For the text-containing cell, return its midpoint in [X, Y] coordinate format. 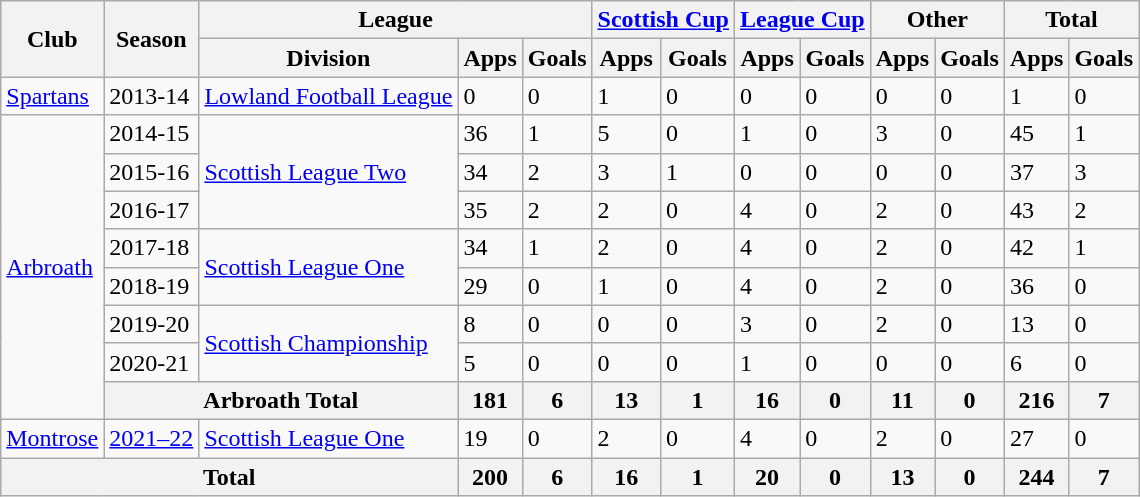
Scottish League Two [328, 172]
Scottish Championship [328, 343]
29 [490, 286]
Montrose [52, 438]
Club [52, 39]
Lowland Football League [328, 96]
League [396, 20]
League Cup [802, 20]
244 [1036, 477]
45 [1036, 134]
2013-14 [152, 96]
2014-15 [152, 134]
Scottish Cup [663, 20]
181 [490, 400]
200 [490, 477]
2015-16 [152, 172]
Arbroath [52, 267]
Arbroath Total [281, 400]
2019-20 [152, 324]
35 [490, 210]
2018-19 [152, 286]
8 [490, 324]
20 [766, 477]
Other [937, 20]
19 [490, 438]
2017-18 [152, 248]
Season [152, 39]
43 [1036, 210]
37 [1036, 172]
2016-17 [152, 210]
2021–22 [152, 438]
Division [328, 58]
11 [902, 400]
Spartans [52, 96]
42 [1036, 248]
27 [1036, 438]
216 [1036, 400]
2020-21 [152, 362]
